Determine the (X, Y) coordinate at the center of the cell enclosing the given text.  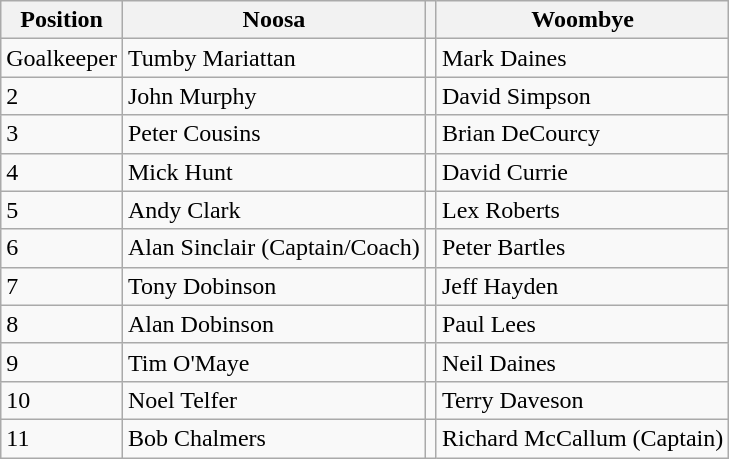
Richard McCallum (Captain) (582, 438)
Andy Clark (274, 210)
7 (62, 286)
Peter Bartles (582, 248)
Terry Daveson (582, 400)
David Simpson (582, 96)
David Currie (582, 172)
Mick Hunt (274, 172)
Noel Telfer (274, 400)
Peter Cousins (274, 134)
Noosa (274, 20)
Neil Daines (582, 362)
Goalkeeper (62, 58)
Brian DeCourcy (582, 134)
Tumby Mariattan (274, 58)
5 (62, 210)
Alan Dobinson (274, 324)
9 (62, 362)
Jeff Hayden (582, 286)
John Murphy (274, 96)
8 (62, 324)
2 (62, 96)
Tim O'Maye (274, 362)
Paul Lees (582, 324)
Mark Daines (582, 58)
10 (62, 400)
Alan Sinclair (Captain/Coach) (274, 248)
Woombye (582, 20)
Bob Chalmers (274, 438)
Position (62, 20)
3 (62, 134)
Tony Dobinson (274, 286)
6 (62, 248)
Lex Roberts (582, 210)
11 (62, 438)
4 (62, 172)
